Extract the (x, y) coordinate from the center of the cell holding the provided text.  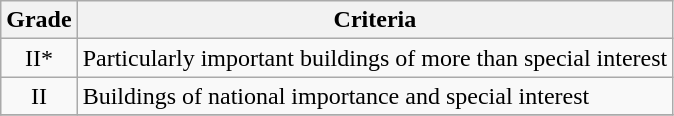
Criteria (375, 20)
II (39, 96)
Grade (39, 20)
Buildings of national importance and special interest (375, 96)
Particularly important buildings of more than special interest (375, 58)
II* (39, 58)
